Return the (X, Y) coordinate for the center point of the cell that contains the specified text.  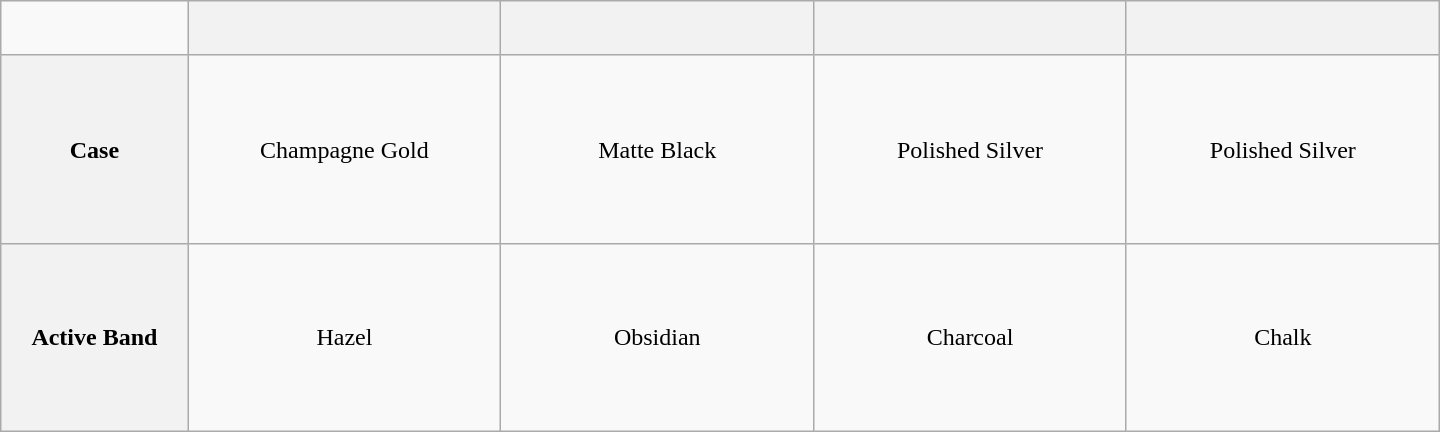
Champagne Gold (344, 149)
Matte Black (658, 149)
Case (94, 149)
Chalk (1282, 337)
Active Band (94, 337)
Charcoal (970, 337)
Obsidian (658, 337)
Hazel (344, 337)
